Output the (X, Y) coordinate of the center of the cell containing the given text.  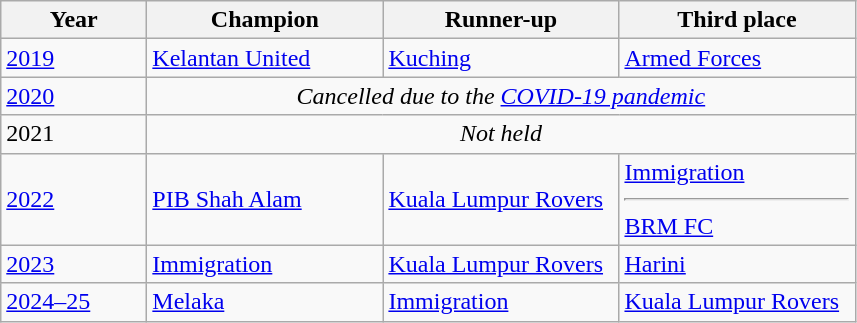
2021 (74, 134)
2022 (74, 199)
Not held (501, 134)
PIB Shah Alam (265, 199)
Melaka (265, 302)
Cancelled due to the COVID-19 pandemic (501, 96)
2020 (74, 96)
Runner-up (501, 20)
Immigration BRM FC (737, 199)
Third place (737, 20)
Kuching (501, 58)
2019 (74, 58)
Harini (737, 264)
Armed Forces (737, 58)
Kelantan United (265, 58)
2023 (74, 264)
2024–25 (74, 302)
Year (74, 20)
Champion (265, 20)
